Search for the cell housing the specified text and yield its (x, y) center coordinate. 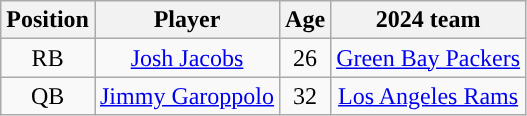
Green Bay Packers (428, 58)
2024 team (428, 20)
Los Angeles Rams (428, 96)
Age (306, 20)
26 (306, 58)
QB (48, 96)
Player (186, 20)
32 (306, 96)
Position (48, 20)
RB (48, 58)
Josh Jacobs (186, 58)
Jimmy Garoppolo (186, 96)
